Detect which cell encompasses the target text, then output its (x, y) center coordinate. 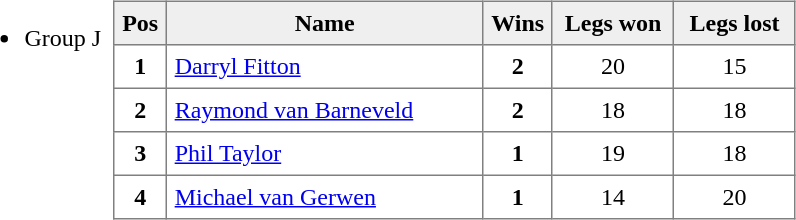
Michael van Gerwen (324, 197)
Legs won (613, 23)
3 (140, 154)
Pos (140, 23)
Raymond van Barneveld (324, 110)
Phil Taylor (324, 154)
Legs lost (735, 23)
Darryl Fitton (324, 67)
Name (324, 23)
Wins (518, 23)
15 (735, 67)
14 (613, 197)
4 (140, 197)
19 (613, 154)
